Return the [x, y] coordinate for the center point of the cell that contains the specified text.  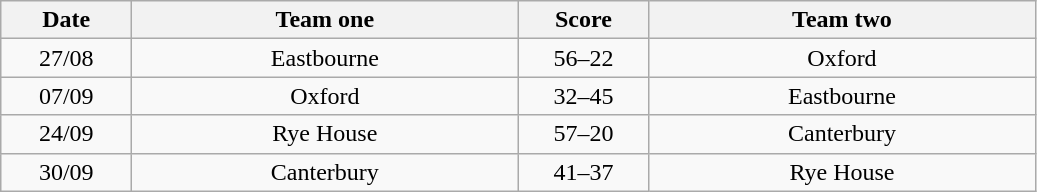
Date [66, 20]
41–37 [584, 172]
56–22 [584, 58]
Team two [842, 20]
Team one [325, 20]
Score [584, 20]
07/09 [66, 96]
24/09 [66, 134]
57–20 [584, 134]
27/08 [66, 58]
30/09 [66, 172]
32–45 [584, 96]
